Return the (x, y) coordinate for the center point of the cell that contains the specified text.  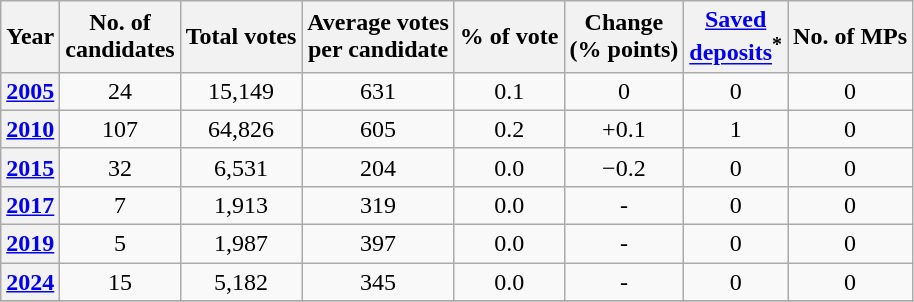
0.2 (509, 129)
No. of MPs (850, 37)
5,182 (241, 282)
7 (120, 205)
−0.2 (624, 167)
1,987 (241, 244)
% of vote (509, 37)
2024 (30, 282)
Year (30, 37)
631 (378, 91)
345 (378, 282)
6,531 (241, 167)
Total votes (241, 37)
32 (120, 167)
Change(% points) (624, 37)
No. ofcandidates (120, 37)
5 (120, 244)
107 (120, 129)
2017 (30, 205)
2015 (30, 167)
319 (378, 205)
1 (736, 129)
24 (120, 91)
2010 (30, 129)
605 (378, 129)
15 (120, 282)
0.1 (509, 91)
+0.1 (624, 129)
397 (378, 244)
15,149 (241, 91)
2019 (30, 244)
Average votesper candidate (378, 37)
2005 (30, 91)
64,826 (241, 129)
Saveddeposits* (736, 37)
204 (378, 167)
1,913 (241, 205)
